Scan for the cell matching the given text and deliver its [x, y] coordinate at center. 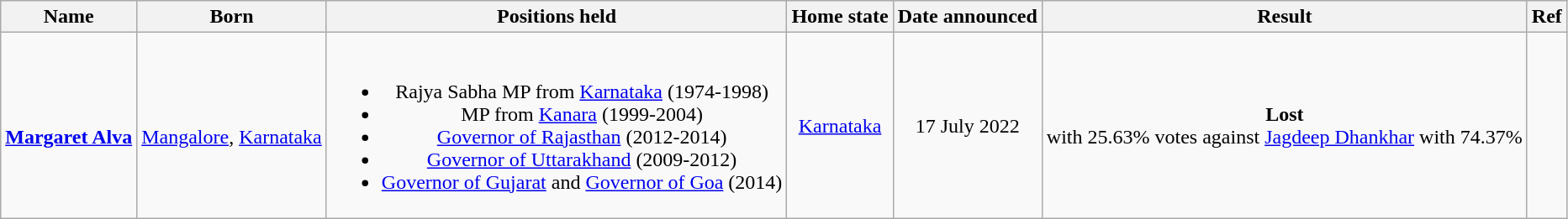
Lostwith 25.63% votes against Jagdeep Dhankhar with 74.37% [1285, 126]
Home state [840, 17]
Result [1285, 17]
Name [69, 17]
Born [232, 17]
Mangalore, Karnataka [232, 126]
Ref [1547, 17]
Date announced [967, 17]
Margaret Alva [69, 126]
Karnataka [840, 126]
17 July 2022 [967, 126]
Positions held [557, 17]
